For the text-containing cell, return its midpoint in [X, Y] coordinate format. 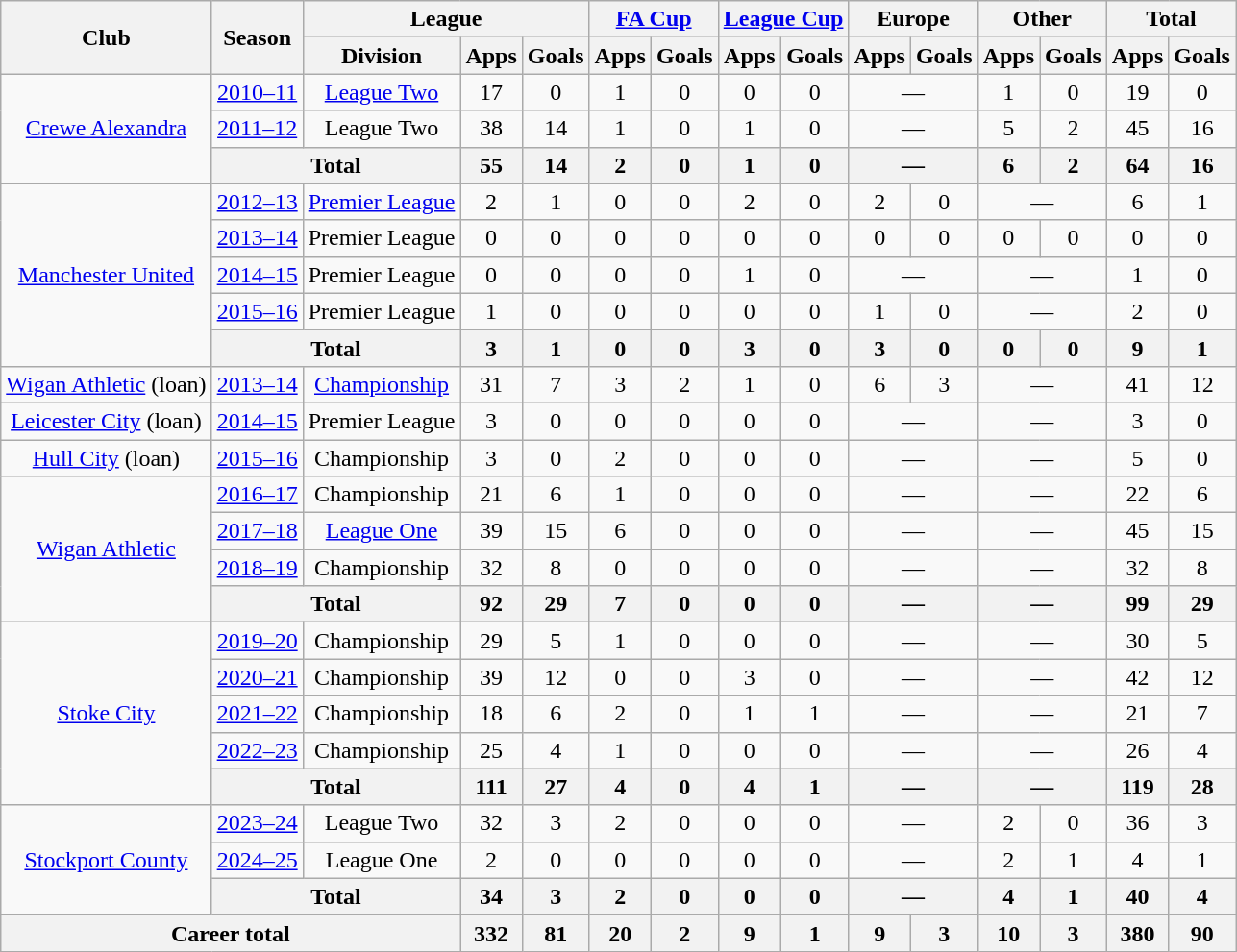
10 [1008, 933]
2023–24 [258, 823]
20 [620, 933]
Stockport County [106, 860]
2020–21 [258, 677]
26 [1137, 750]
92 [491, 604]
81 [556, 933]
Manchester United [106, 275]
Hull City (loan) [106, 458]
42 [1137, 677]
332 [491, 933]
2018–19 [258, 568]
2019–20 [258, 641]
64 [1137, 165]
34 [491, 896]
40 [1137, 896]
Career total [231, 933]
2011–12 [258, 129]
55 [491, 165]
Division [382, 56]
League [446, 19]
30 [1137, 641]
Club [106, 37]
Wigan Athletic [106, 549]
19 [1137, 92]
18 [491, 714]
Season [258, 37]
Europe [913, 19]
2012–13 [258, 202]
Other [1042, 19]
2016–17 [258, 495]
Stoke City [106, 714]
League Cup [783, 19]
2022–23 [258, 750]
Wigan Athletic (loan) [106, 384]
2010–11 [258, 92]
28 [1202, 787]
380 [1137, 933]
41 [1137, 384]
99 [1137, 604]
Leicester City (loan) [106, 421]
17 [491, 92]
90 [1202, 933]
38 [491, 129]
25 [491, 750]
22 [1137, 495]
FA Cup [654, 19]
2021–22 [258, 714]
31 [491, 384]
2017–18 [258, 531]
36 [1137, 823]
119 [1137, 787]
27 [556, 787]
2024–25 [258, 860]
111 [491, 787]
Crewe Alexandra [106, 129]
